Capture the cell that displays the provided text and extract its (X, Y) central coordinate. 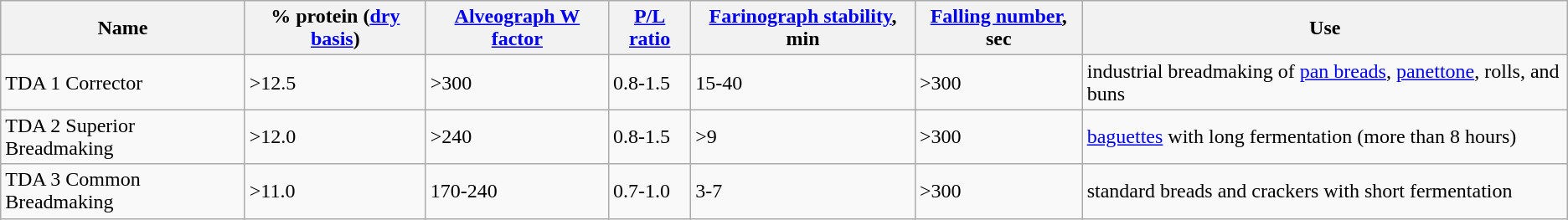
>9 (803, 137)
0.7-1.0 (649, 191)
3-7 (803, 191)
standard breads and crackers with short fermentation (1325, 191)
>240 (517, 137)
% protein (dry basis) (335, 28)
Name (123, 28)
Farinograph stability, min (803, 28)
industrial breadmaking of pan breads, panettone, rolls, and buns (1325, 82)
TDA 2 Superior Breadmaking (123, 137)
Falling number, sec (998, 28)
TDA 1 Corrector (123, 82)
>12.0 (335, 137)
>12.5 (335, 82)
170-240 (517, 191)
15-40 (803, 82)
Alveograph W factor (517, 28)
P/L ratio (649, 28)
TDA 3 Common Breadmaking (123, 191)
Use (1325, 28)
baguettes with long fermentation (more than 8 hours) (1325, 137)
>11.0 (335, 191)
